Find where the given text appears and provide that cell's center as [X, Y] coordinate. 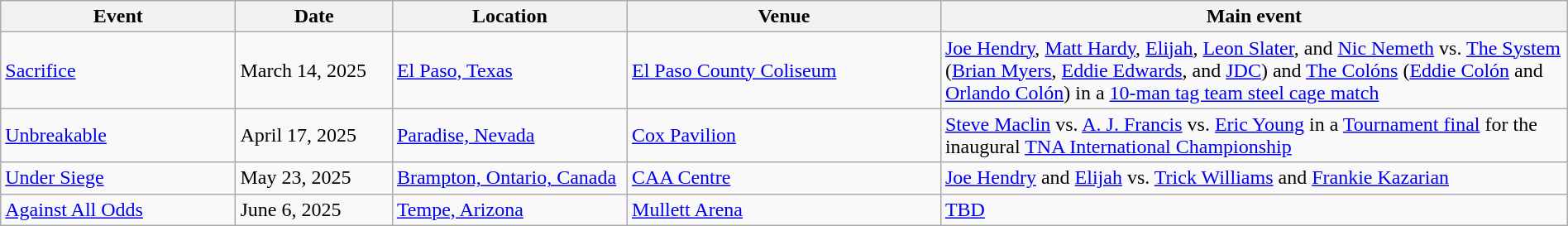
CAA Centre [784, 178]
Mullett Arena [784, 209]
Unbreakable [118, 136]
Venue [784, 17]
Joe Hendry and Elijah vs. Trick Williams and Frankie Kazarian [1254, 178]
Under Siege [118, 178]
June 6, 2025 [314, 209]
Brampton, Ontario, Canada [509, 178]
Location [509, 17]
May 23, 2025 [314, 178]
El Paso County Coliseum [784, 70]
Cox Pavilion [784, 136]
El Paso, Texas [509, 70]
Main event [1254, 17]
Tempe, Arizona [509, 209]
Paradise, Nevada [509, 136]
Event [118, 17]
Steve Maclin vs. A. J. Francis vs. Eric Young in a Tournament final for the inaugural TNA International Championship [1254, 136]
April 17, 2025 [314, 136]
TBD [1254, 209]
Against All Odds [118, 209]
March 14, 2025 [314, 70]
Sacrifice [118, 70]
Date [314, 17]
